Find where the given text appears and provide that cell's center as (x, y) coordinate. 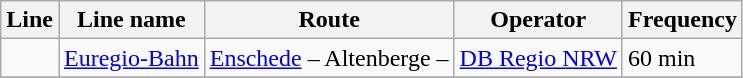
Route (329, 20)
Line name (131, 20)
Frequency (682, 20)
Operator (538, 20)
Line (30, 20)
Enschede – Altenberge – (329, 58)
60 min (682, 58)
Euregio-Bahn (131, 58)
DB Regio NRW (538, 58)
